Return (x, y) of the center of cell containing provided text 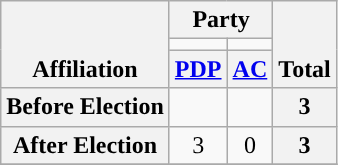
0 (250, 145)
Before Election (86, 107)
After Election (86, 145)
PDP (198, 69)
Affiliation (86, 44)
AC (250, 69)
Party (220, 20)
Total (305, 44)
